Identify which cell holds the provided text, then report its [X, Y] central coordinate. 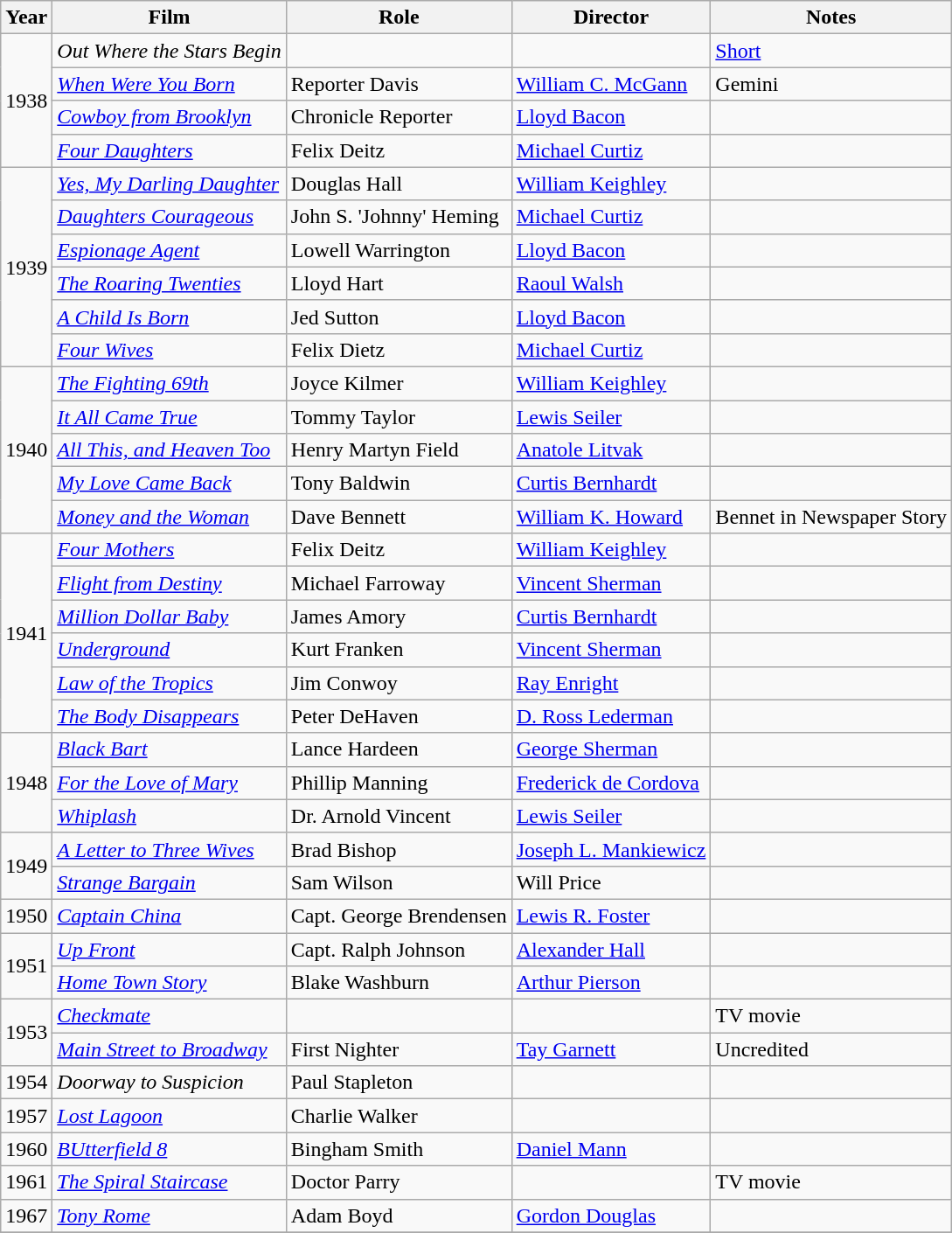
1949 [26, 866]
Flight from Destiny [170, 583]
Adam Boyd [399, 1216]
Will Price [611, 882]
1967 [26, 1216]
Dave Bennett [399, 517]
Short [831, 51]
William C. McGann [611, 84]
Director [611, 17]
Checkmate [170, 1016]
My Love Came Back [170, 484]
Whiplash [170, 816]
Notes [831, 17]
William K. Howard [611, 517]
Capt. Ralph Johnson [399, 949]
Four Mothers [170, 550]
1953 [26, 1033]
The Fighting 69th [170, 383]
1957 [26, 1116]
1950 [26, 916]
Lloyd Hart [399, 283]
Doorway to Suspicion [170, 1083]
Raoul Walsh [611, 283]
The Body Disappears [170, 716]
1954 [26, 1083]
Four Daughters [170, 150]
It All Came True [170, 417]
Capt. George Brendensen [399, 916]
Strange Bargain [170, 882]
Joseph L. Mankiewicz [611, 849]
Cowboy from Brooklyn [170, 117]
Anatole Litvak [611, 450]
Million Dollar Baby [170, 616]
Tay Garnett [611, 1049]
Uncredited [831, 1049]
1960 [26, 1149]
1938 [26, 101]
Out Where the Stars Begin [170, 51]
Captain China [170, 916]
Lowell Warrington [399, 250]
D. Ross Lederman [611, 716]
Year [26, 17]
Ray Enright [611, 683]
1941 [26, 633]
Underground [170, 650]
Yes, My Darling Daughter [170, 184]
Main Street to Broadway [170, 1049]
George Sherman [611, 749]
Dr. Arnold Vincent [399, 816]
Alexander Hall [611, 949]
Felix Dietz [399, 350]
A Letter to Three Wives [170, 849]
When Were You Born [170, 84]
Arthur Pierson [611, 983]
Bennet in Newspaper Story [831, 517]
Film [170, 17]
The Roaring Twenties [170, 283]
Kurt Franken [399, 650]
Phillip Manning [399, 783]
Doctor Parry [399, 1182]
Michael Farroway [399, 583]
Four Wives [170, 350]
Blake Washburn [399, 983]
Henry Martyn Field [399, 450]
John S. 'Johnny' Heming [399, 217]
1940 [26, 449]
Brad Bishop [399, 849]
Frederick de Cordova [611, 783]
Espionage Agent [170, 250]
Peter DeHaven [399, 716]
Lewis R. Foster [611, 916]
Sam Wilson [399, 882]
Gemini [831, 84]
Jed Sutton [399, 317]
All This, and Heaven Too [170, 450]
1961 [26, 1182]
Chronicle Reporter [399, 117]
The Spiral Staircase [170, 1182]
1939 [26, 267]
Gordon Douglas [611, 1216]
Charlie Walker [399, 1116]
Joyce Kilmer [399, 383]
Tony Baldwin [399, 484]
Up Front [170, 949]
1951 [26, 965]
Bingham Smith [399, 1149]
Role [399, 17]
Reporter Davis [399, 84]
Daniel Mann [611, 1149]
Lance Hardeen [399, 749]
A Child Is Born [170, 317]
Tony Rome [170, 1216]
Daughters Courageous [170, 217]
Tommy Taylor [399, 417]
Jim Conwoy [399, 683]
1948 [26, 783]
BUtterfield 8 [170, 1149]
Money and the Woman [170, 517]
Black Bart [170, 749]
James Amory [399, 616]
Home Town Story [170, 983]
Lost Lagoon [170, 1116]
Douglas Hall [399, 184]
For the Love of Mary [170, 783]
Paul Stapleton [399, 1083]
Law of the Tropics [170, 683]
First Nighter [399, 1049]
